Return the (X, Y) coordinate for the center point of the cell that contains the specified text.  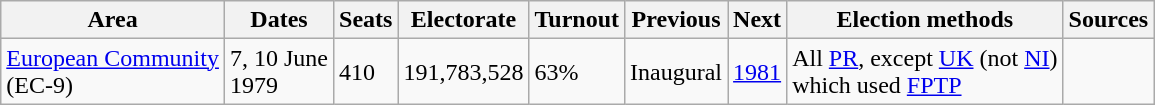
Election methods (925, 20)
410 (366, 72)
All PR, except UK (not NI)which used FPTP (925, 72)
European Community(EC-9) (113, 72)
Previous (676, 20)
Seats (366, 20)
Electorate (464, 20)
63% (577, 72)
Turnout (577, 20)
7, 10 June 1979 (278, 72)
Area (113, 20)
Sources (1108, 20)
Next (758, 20)
191,783,528 (464, 72)
Inaugural (676, 72)
1981 (758, 72)
Dates (278, 20)
